From the cell containing the given text, extract its center point as (x, y) coordinate. 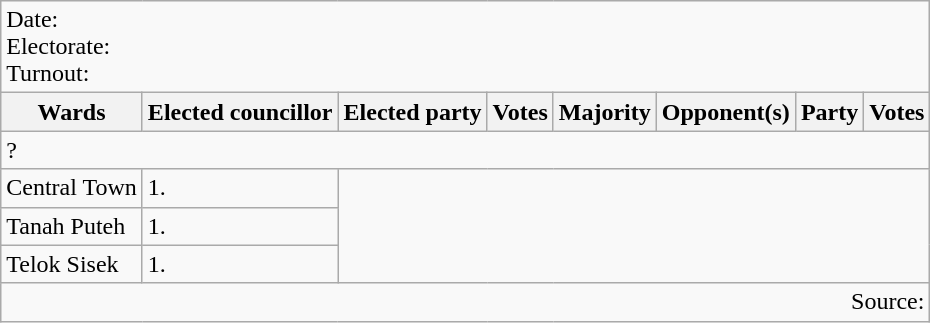
Party (829, 112)
Tanah Puteh (72, 226)
Telok Sisek (72, 264)
Elected councillor (240, 112)
Central Town (72, 188)
Majority (604, 112)
Elected party (412, 112)
Opponent(s) (726, 112)
Date: Electorate: Turnout: (466, 47)
Wards (72, 112)
Source: (466, 302)
? (466, 150)
